Capture the cell that displays the provided text and extract its (x, y) central coordinate. 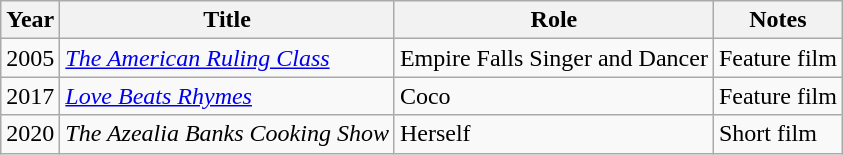
2020 (30, 134)
The Azealia Banks Cooking Show (228, 134)
Empire Falls Singer and Dancer (554, 58)
Short film (778, 134)
2017 (30, 96)
Notes (778, 20)
Love Beats Rhymes (228, 96)
Herself (554, 134)
Role (554, 20)
2005 (30, 58)
Title (228, 20)
Coco (554, 96)
Year (30, 20)
The American Ruling Class (228, 58)
